Locate the cell with the specified text and output its [X, Y] center coordinate. 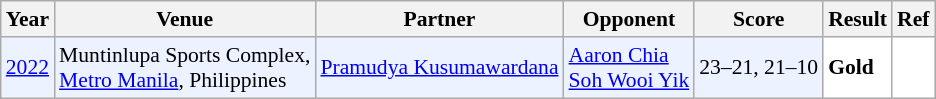
Pramudya Kusumawardana [439, 68]
Result [858, 19]
Opponent [630, 19]
Venue [184, 19]
23–21, 21–10 [758, 68]
Ref [913, 19]
2022 [28, 68]
Score [758, 19]
Muntinlupa Sports Complex,Metro Manila, Philippines [184, 68]
Aaron Chia Soh Wooi Yik [630, 68]
Year [28, 19]
Partner [439, 19]
Gold [858, 68]
